Provide the (X, Y) coordinate of the cell's center where the given text is located.  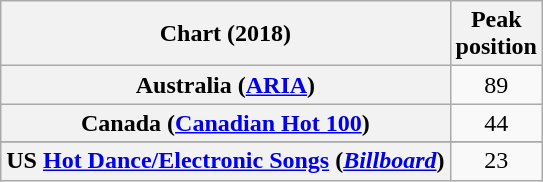
Australia (ARIA) (226, 85)
44 (496, 123)
89 (496, 85)
Peakposition (496, 34)
Chart (2018) (226, 34)
Canada (Canadian Hot 100) (226, 123)
23 (496, 161)
US Hot Dance/Electronic Songs (Billboard) (226, 161)
